Pinpoint the cell where the given text exists, returning its (X, Y) midpoint coordinate. 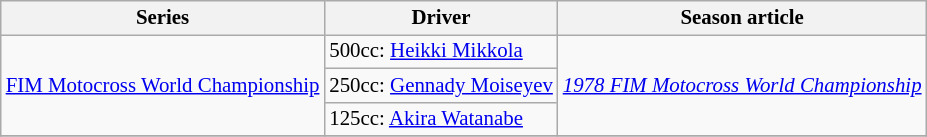
Driver (440, 18)
Season article (742, 18)
1978 FIM Motocross World Championship (742, 85)
500cc: Heikki Mikkola (440, 51)
Series (163, 18)
125cc: Akira Watanabe (440, 119)
FIM Motocross World Championship (163, 85)
250cc: Gennady Moiseyev (440, 85)
